Return the (X, Y) coordinate for the center point of the cell that contains the specified text.  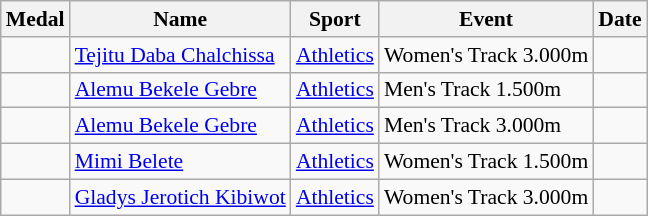
Women's Track 1.500m (486, 162)
Name (180, 19)
Men's Track 1.500m (486, 90)
Date (620, 19)
Gladys Jerotich Kibiwot (180, 197)
Medal (36, 19)
Event (486, 19)
Tejitu Daba Chalchissa (180, 55)
Sport (335, 19)
Mimi Belete (180, 162)
Men's Track 3.000m (486, 126)
